Extract the [X, Y] coordinate from the center of the cell holding the provided text.  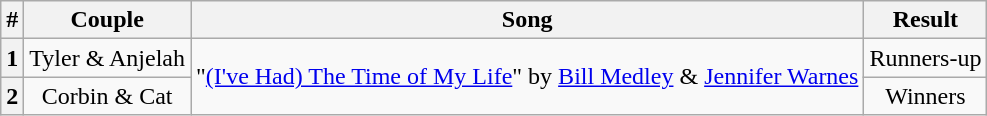
Winners [926, 96]
2 [12, 96]
Result [926, 20]
Song [526, 20]
# [12, 20]
1 [12, 58]
"(I've Had) The Time of My Life" by Bill Medley & Jennifer Warnes [526, 77]
Corbin & Cat [108, 96]
Runners-up [926, 58]
Tyler & Anjelah [108, 58]
Couple [108, 20]
